Output the [x, y] coordinate of the center of the cell containing the given text.  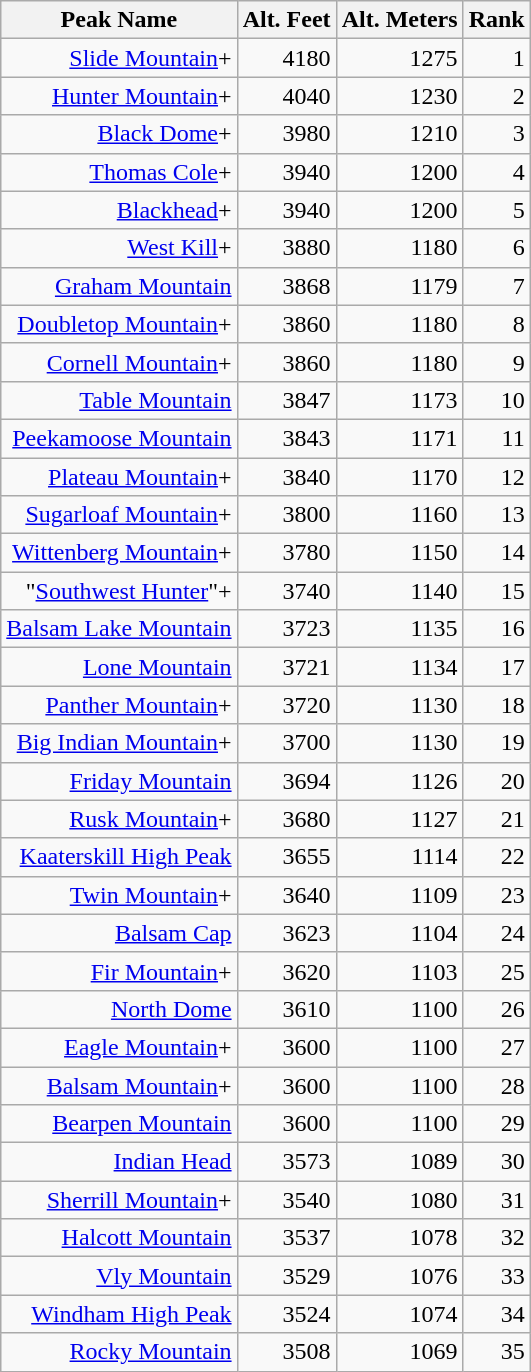
1080 [400, 1200]
Hunter Mountain+ [119, 96]
3840 [286, 477]
1109 [400, 895]
Twin Mountain+ [119, 895]
Doubletop Mountain+ [119, 324]
10 [496, 400]
3740 [286, 591]
3680 [286, 819]
27 [496, 1047]
Vly Mountain [119, 1276]
Sherrill Mountain+ [119, 1200]
3655 [286, 857]
9 [496, 362]
3843 [286, 438]
24 [496, 933]
34 [496, 1314]
Wittenberg Mountain+ [119, 553]
1210 [400, 134]
3700 [286, 743]
Alt. Feet [286, 20]
1173 [400, 400]
14 [496, 553]
Fir Mountain+ [119, 971]
3868 [286, 286]
1179 [400, 286]
1230 [400, 96]
15 [496, 591]
1135 [400, 629]
17 [496, 667]
22 [496, 857]
6 [496, 248]
16 [496, 629]
3623 [286, 933]
1069 [400, 1352]
Kaaterskill High Peak [119, 857]
1126 [400, 781]
Rocky Mountain [119, 1352]
26 [496, 1009]
Alt. Meters [400, 20]
3847 [286, 400]
19 [496, 743]
23 [496, 895]
3524 [286, 1314]
3980 [286, 134]
Thomas Cole+ [119, 172]
3610 [286, 1009]
3694 [286, 781]
Halcott Mountain [119, 1238]
1103 [400, 971]
35 [496, 1352]
28 [496, 1085]
1 [496, 58]
30 [496, 1162]
1127 [400, 819]
Lone Mountain [119, 667]
1114 [400, 857]
Panther Mountain+ [119, 705]
Balsam Cap [119, 933]
1078 [400, 1238]
1089 [400, 1162]
1170 [400, 477]
3537 [286, 1238]
3529 [286, 1276]
12 [496, 477]
Sugarloaf Mountain+ [119, 515]
8 [496, 324]
1171 [400, 438]
3540 [286, 1200]
Indian Head [119, 1162]
Blackhead+ [119, 210]
11 [496, 438]
1074 [400, 1314]
1140 [400, 591]
Balsam Lake Mountain [119, 629]
3620 [286, 971]
Windham High Peak [119, 1314]
3640 [286, 895]
1134 [400, 667]
Rusk Mountain+ [119, 819]
Peak Name [119, 20]
4 [496, 172]
Friday Mountain [119, 781]
"Southwest Hunter"+ [119, 591]
3780 [286, 553]
North Dome [119, 1009]
4040 [286, 96]
1160 [400, 515]
20 [496, 781]
1104 [400, 933]
2 [496, 96]
33 [496, 1276]
21 [496, 819]
1275 [400, 58]
3800 [286, 515]
Rank [496, 20]
1150 [400, 553]
7 [496, 286]
Cornell Mountain+ [119, 362]
Plateau Mountain+ [119, 477]
3723 [286, 629]
31 [496, 1200]
29 [496, 1124]
Balsam Mountain+ [119, 1085]
Graham Mountain [119, 286]
3 [496, 134]
3720 [286, 705]
25 [496, 971]
32 [496, 1238]
3721 [286, 667]
Black Dome+ [119, 134]
Table Mountain [119, 400]
4180 [286, 58]
West Kill+ [119, 248]
13 [496, 515]
Eagle Mountain+ [119, 1047]
3880 [286, 248]
1076 [400, 1276]
3573 [286, 1162]
5 [496, 210]
Slide Mountain+ [119, 58]
3508 [286, 1352]
Bearpen Mountain [119, 1124]
Peekamoose Mountain [119, 438]
18 [496, 705]
Big Indian Mountain+ [119, 743]
